From the cell containing the given text, extract its center point as (X, Y) coordinate. 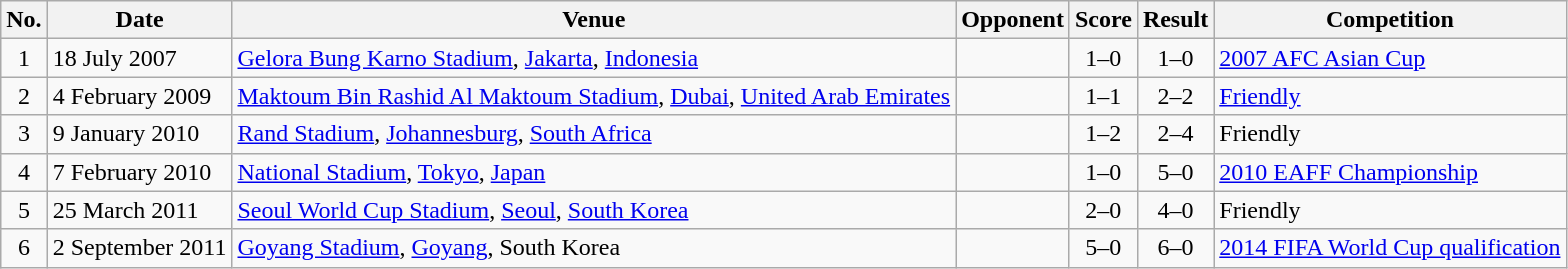
Opponent (1013, 20)
Score (1103, 20)
Rand Stadium, Johannesburg, South Africa (594, 134)
9 January 2010 (140, 134)
6–0 (1175, 248)
2–0 (1103, 210)
1–1 (1103, 96)
National Stadium, Tokyo, Japan (594, 172)
7 February 2010 (140, 172)
2 September 2011 (140, 248)
1 (24, 58)
2–2 (1175, 96)
4 (24, 172)
2010 EAFF Championship (1390, 172)
25 March 2011 (140, 210)
2–4 (1175, 134)
18 July 2007 (140, 58)
Venue (594, 20)
Maktoum Bin Rashid Al Maktoum Stadium, Dubai, United Arab Emirates (594, 96)
3 (24, 134)
2007 AFC Asian Cup (1390, 58)
No. (24, 20)
4–0 (1175, 210)
Seoul World Cup Stadium, Seoul, South Korea (594, 210)
Competition (1390, 20)
6 (24, 248)
Gelora Bung Karno Stadium, Jakarta, Indonesia (594, 58)
Goyang Stadium, Goyang, South Korea (594, 248)
Result (1175, 20)
1–2 (1103, 134)
2014 FIFA World Cup qualification (1390, 248)
2 (24, 96)
Date (140, 20)
5 (24, 210)
4 February 2009 (140, 96)
